Return the [x, y] coordinate for the center point of the cell that contains the specified text.  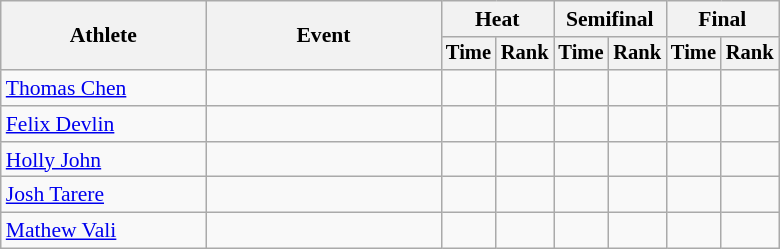
Event [324, 36]
Semifinal [610, 19]
Felix Devlin [104, 124]
Final [722, 19]
Athlete [104, 36]
Thomas Chen [104, 88]
Josh Tarere [104, 195]
Mathew Vali [104, 231]
Holly John [104, 160]
Heat [497, 19]
